Output the (x, y) coordinate of the center of the cell containing the given text.  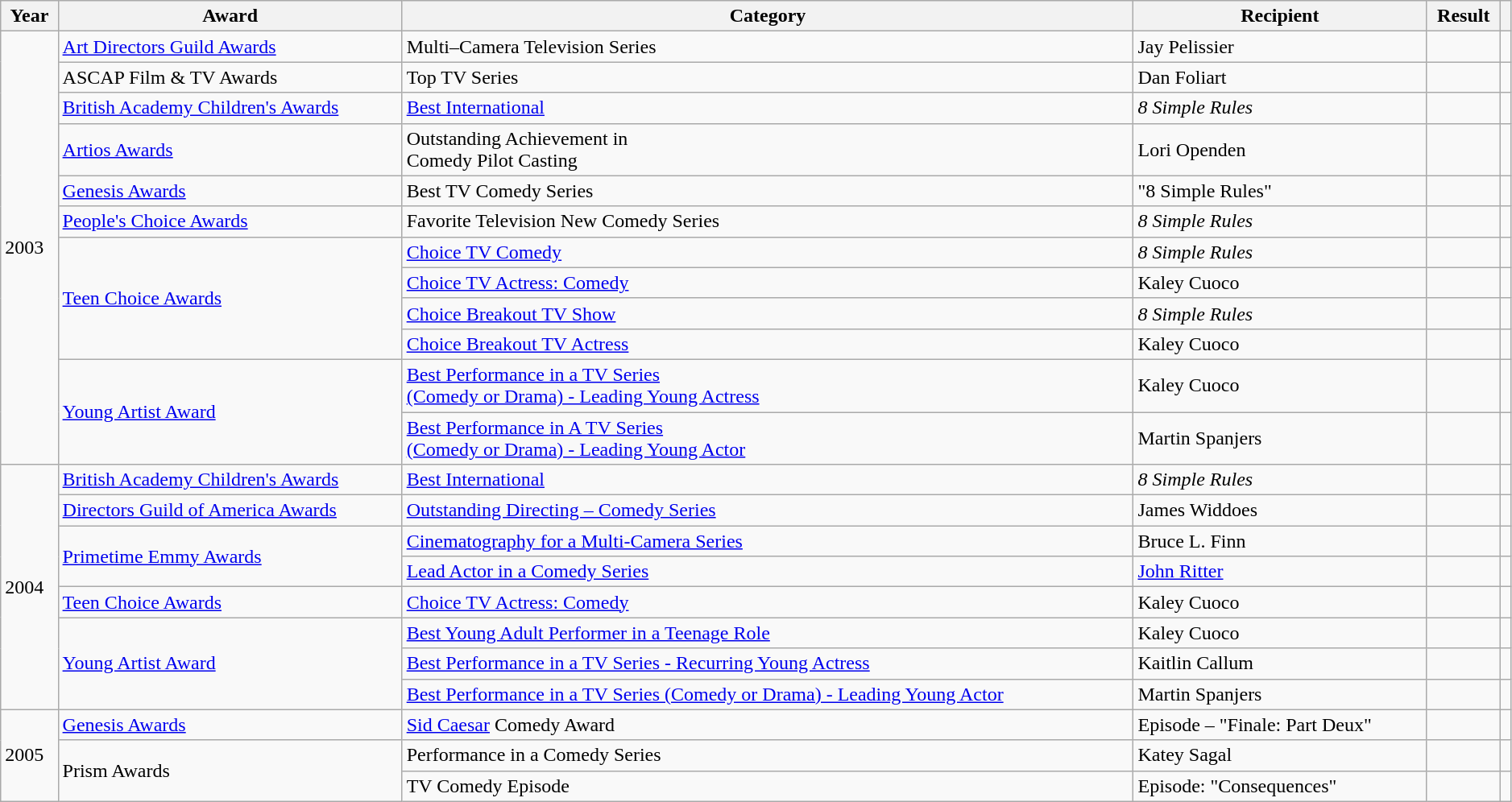
Jay Pelissier (1280, 47)
Primetime Emmy Awards (230, 556)
Top TV Series (768, 77)
Outstanding Achievement inComedy Pilot Casting (768, 150)
Award (230, 16)
ASCAP Film & TV Awards (230, 77)
Choice Breakout TV Show (768, 313)
Bruce L. Finn (1280, 541)
Best Performance in a TV Series - Recurring Young Actress (768, 664)
Prism Awards (230, 771)
Lead Actor in a Comedy Series (768, 572)
2003 (29, 248)
Dan Foliart (1280, 77)
Katey Sagal (1280, 755)
Choice Breakout TV Actress (768, 344)
"8 Simple Rules" (1280, 191)
2004 (29, 587)
Favorite Television New Comedy Series (768, 221)
Artios Awards (230, 150)
Best Performance in a TV Series (Comedy or Drama) - Leading Young Actor (768, 694)
John Ritter (1280, 572)
TV Comedy Episode (768, 786)
Result (1464, 16)
Choice TV Comedy (768, 252)
Episode – "Finale: Part Deux" (1280, 725)
Best TV Comedy Series (768, 191)
Multi–Camera Television Series (768, 47)
Outstanding Directing – Comedy Series (768, 511)
People's Choice Awards (230, 221)
Best Performance in a TV Series(Comedy or Drama) - Leading Young Actress (768, 385)
Sid Caesar Comedy Award (768, 725)
Lori Openden (1280, 150)
Cinematography for a Multi-Camera Series (768, 541)
Best Young Adult Performer in a Teenage Role (768, 633)
James Widdoes (1280, 511)
Art Directors Guild Awards (230, 47)
Directors Guild of America Awards (230, 511)
Episode: "Consequences" (1280, 786)
Performance in a Comedy Series (768, 755)
2005 (29, 755)
Category (768, 16)
Kaitlin Callum (1280, 664)
Recipient (1280, 16)
Best Performance in A TV Series(Comedy or Drama) - Leading Young Actor (768, 438)
Year (29, 16)
